Pinpoint the cell where the given text exists, returning its [X, Y] midpoint coordinate. 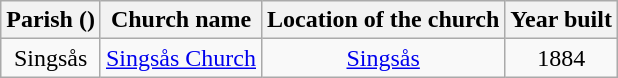
Singsås Church [180, 58]
1884 [562, 58]
Church name [180, 20]
Year built [562, 20]
Location of the church [384, 20]
Parish () [51, 20]
